Return (x, y) of the center of cell containing provided text 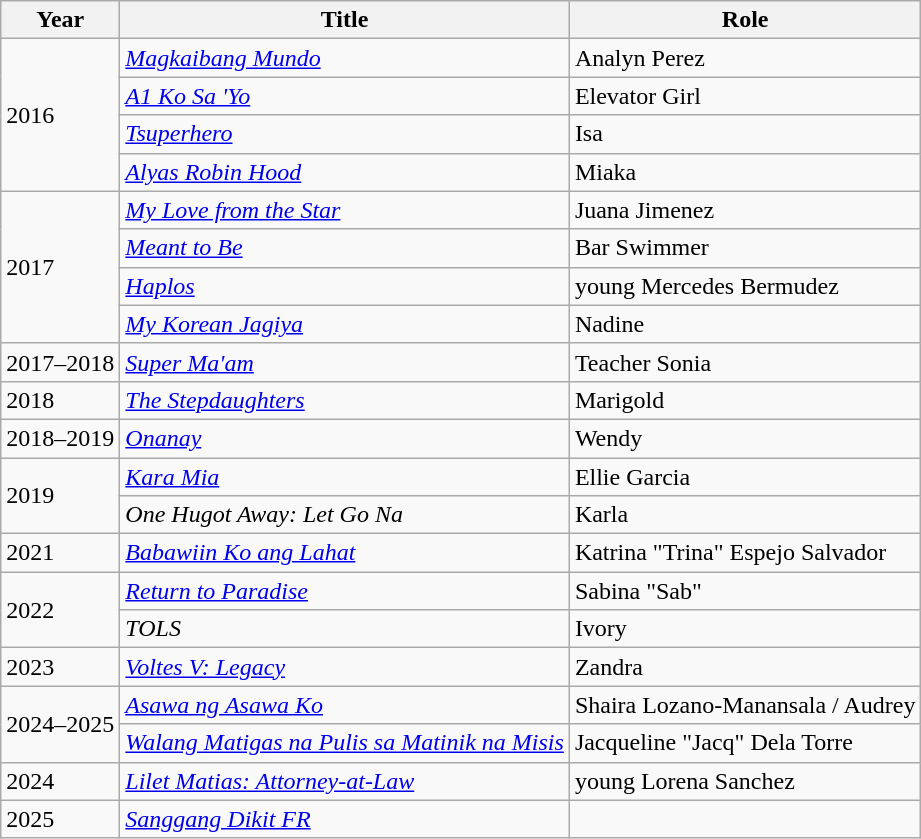
Alyas Robin Hood (345, 172)
Shaira Lozano-Manansala / Audrey (745, 705)
Juana Jimenez (745, 210)
Katrina "Trina" Espejo Salvador (745, 553)
Ellie Garcia (745, 477)
TOLS (345, 629)
Karla (745, 515)
Ivory (745, 629)
Bar Swimmer (745, 248)
Meant to Be (345, 248)
2018 (60, 400)
2025 (60, 819)
young Lorena Sanchez (745, 781)
The Stepdaughters (345, 400)
Year (60, 20)
2023 (60, 667)
2022 (60, 610)
2018–2019 (60, 438)
Role (745, 20)
Walang Matigas na Pulis sa Matinik na Misis (345, 743)
Title (345, 20)
2016 (60, 115)
Magkaibang Mundo (345, 58)
Isa (745, 134)
One Hugot Away: Let Go Na (345, 515)
Haplos (345, 286)
Tsuperhero (345, 134)
Elevator Girl (745, 96)
Zandra (745, 667)
Sanggang Dikit FR (345, 819)
Marigold (745, 400)
Super Ma'am (345, 362)
Teacher Sonia (745, 362)
2021 (60, 553)
My Korean Jagiya (345, 324)
2017 (60, 267)
Return to Paradise (345, 591)
A1 Ko Sa 'Yo (345, 96)
My Love from the Star (345, 210)
Jacqueline "Jacq" Dela Torre (745, 743)
2019 (60, 496)
young Mercedes Bermudez (745, 286)
Onanay (345, 438)
Lilet Matias: Attorney-at-Law (345, 781)
Analyn Perez (745, 58)
2024 (60, 781)
Voltes V: Legacy (345, 667)
Nadine (745, 324)
Babawiin Ko ang Lahat (345, 553)
2024–2025 (60, 724)
Asawa ng Asawa Ko (345, 705)
2017–2018 (60, 362)
Sabina "Sab" (745, 591)
Miaka (745, 172)
Wendy (745, 438)
Kara Mia (345, 477)
